Provide the (x, y) coordinate of the cell's center where the given text is located.  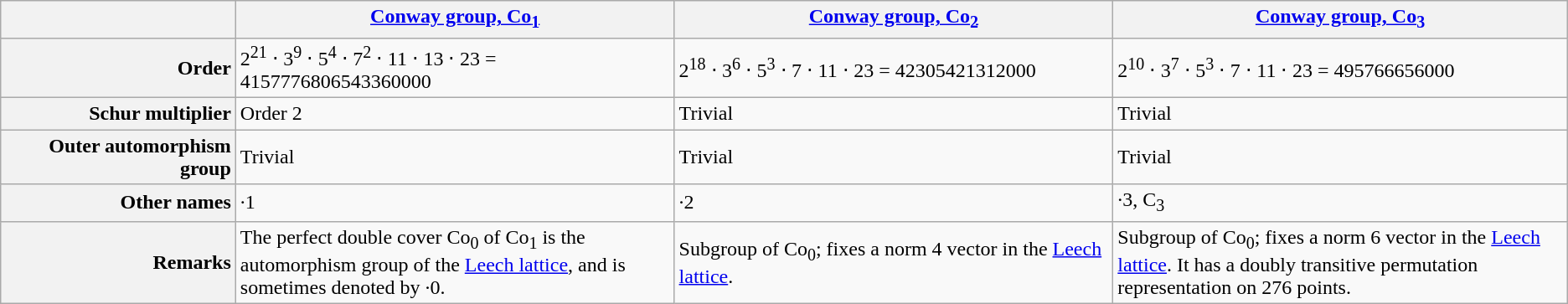
·3, C3 (1340, 203)
Order 2 (455, 114)
Conway group, Co3 (1340, 19)
Remarks (119, 262)
The perfect double cover Co0 of Co1 is the automorphism group of the Leech lattice, and is sometimes denoted by ·0. (455, 262)
218 ⋅ 36 ⋅ 53 ⋅ 7 ⋅ 11 ⋅ 23 = 42305421312000 (894, 68)
210 ⋅ 37 ⋅ 53 ⋅ 7 ⋅ 11 ⋅ 23 = 495766656000 (1340, 68)
Order (119, 68)
Outer automorphism group (119, 157)
Conway group, Co1 (455, 19)
Subgroup of Co0; fixes a norm 6 vector in the Leech lattice. It has a doubly transitive permutation representation on 276 points. (1340, 262)
·1 (455, 203)
221 ⋅ 39 ⋅ 54 ⋅ 72 ⋅ 11 ⋅ 13 ⋅ 23 = 4157776806543360000 (455, 68)
Schur multiplier (119, 114)
·2 (894, 203)
Subgroup of Co0; fixes a norm 4 vector in the Leech lattice. (894, 262)
Other names (119, 203)
Conway group, Co2 (894, 19)
